Find where the given text appears and provide that cell's center as (x, y) coordinate. 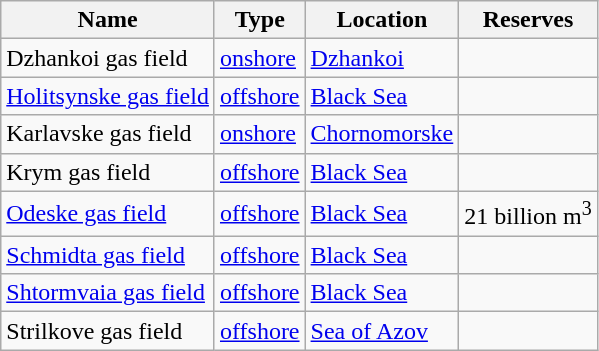
Reserves (528, 20)
Chornomorske (382, 134)
Type (260, 20)
Dzhankoi (382, 58)
Schmidta gas field (108, 255)
Name (108, 20)
Shtormvaia gas field (108, 293)
Sea of Azov (382, 331)
Strilkove gas field (108, 331)
Holitsynske gas field (108, 96)
Krym gas field (108, 172)
Dzhankoi gas field (108, 58)
Odeske gas field (108, 214)
Karlavske gas field (108, 134)
21 billion m3 (528, 214)
Location (382, 20)
